Detect which cell encompasses the target text, then output its [x, y] center coordinate. 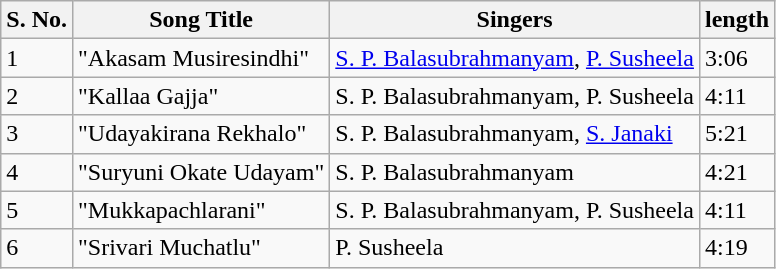
length [736, 20]
4:19 [736, 248]
1 [37, 58]
6 [37, 248]
"Suryuni Okate Udayam" [200, 172]
S. P. Balasubrahmanyam, S. Janaki [515, 134]
"Kallaa Gajja" [200, 96]
4 [37, 172]
3 [37, 134]
2 [37, 96]
P. Susheela [515, 248]
S. P. Balasubrahmanyam [515, 172]
Singers [515, 20]
5:21 [736, 134]
S. No. [37, 20]
5 [37, 210]
"Udayakirana Rekhalo" [200, 134]
3:06 [736, 58]
4:21 [736, 172]
Song Title [200, 20]
"Srivari Muchatlu" [200, 248]
"Akasam Musiresindhi" [200, 58]
"Mukkapachlarani" [200, 210]
